Extract the (x, y) coordinate from the center of the cell holding the provided text.  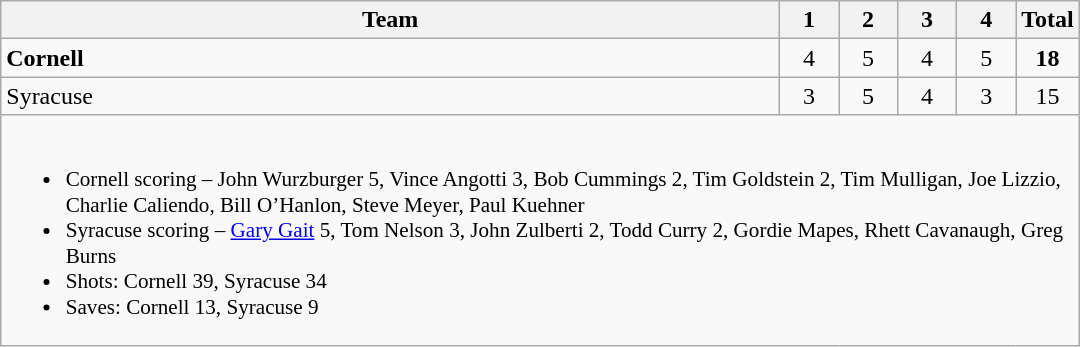
1 (808, 20)
15 (1048, 96)
18 (1048, 58)
Syracuse (390, 96)
Team (390, 20)
Cornell (390, 58)
Total (1048, 20)
2 (868, 20)
